Output the (x, y) coordinate of the center of the cell containing the given text.  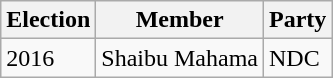
Party (298, 20)
Election (48, 20)
Shaibu Mahama (180, 58)
NDC (298, 58)
2016 (48, 58)
Member (180, 20)
